Locate the cell with the specified text and output its [X, Y] center coordinate. 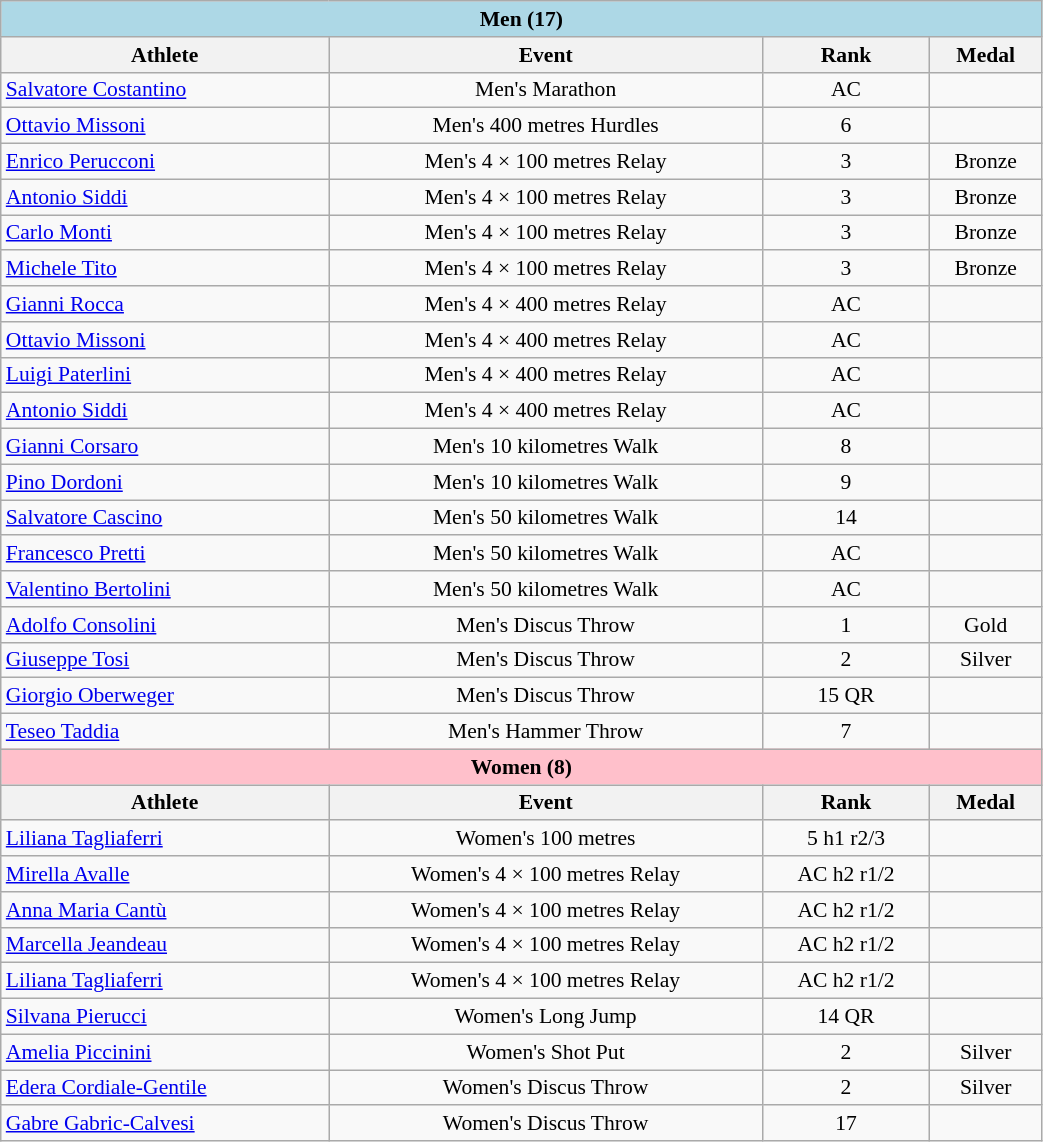
Anna Maria Cantù [165, 910]
Amelia Piccinini [165, 1052]
Mirella Avalle [165, 874]
Women's 100 metres [546, 839]
15 QR [846, 696]
Giuseppe Tosi [165, 660]
Valentino Bertolini [165, 589]
Michele Tito [165, 269]
Luigi Paterlini [165, 375]
Pino Dordoni [165, 482]
Men (17) [522, 19]
Teseo Taddia [165, 732]
Gold [986, 625]
Edera Cordiale-Gentile [165, 1088]
Men's Hammer Throw [546, 732]
Francesco Pretti [165, 554]
14 QR [846, 1017]
Marcella Jeandeau [165, 945]
Adolfo Consolini [165, 625]
Men's Marathon [546, 90]
Gianni Rocca [165, 304]
Silvana Pierucci [165, 1017]
Carlo Monti [165, 233]
14 [846, 518]
Women's Shot Put [546, 1052]
Enrico Perucconi [165, 162]
Salvatore Cascino [165, 518]
Women (8) [522, 767]
17 [846, 1124]
7 [846, 732]
6 [846, 126]
Men's 400 metres Hurdles [546, 126]
Gabre Gabric-Calvesi [165, 1124]
5 h1 r2/3 [846, 839]
Salvatore Costantino [165, 90]
9 [846, 482]
Women's Long Jump [546, 1017]
Giorgio Oberweger [165, 696]
Gianni Corsaro [165, 447]
8 [846, 447]
1 [846, 625]
